Pinpoint the cell where the given text exists, returning its (x, y) midpoint coordinate. 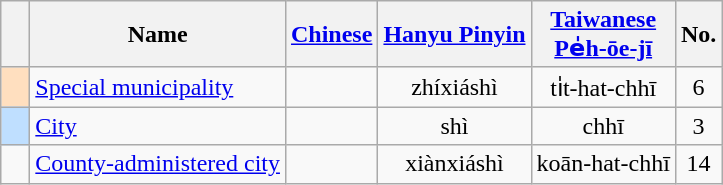
Hanyu Pinyin (454, 34)
County-administered city (158, 164)
No. (698, 34)
koān-hat-chhī (603, 164)
Name (158, 34)
Special municipality (158, 87)
3 (698, 126)
shì (454, 126)
6 (698, 87)
Chinese (331, 34)
xiànxiáshì (454, 164)
ti̍t-hat-chhī (603, 87)
chhī (603, 126)
TaiwanesePe̍h-ōe-jī (603, 34)
14 (698, 164)
zhíxiáshì (454, 87)
City (158, 126)
